Locate the cell with the specified text and output its [X, Y] center coordinate. 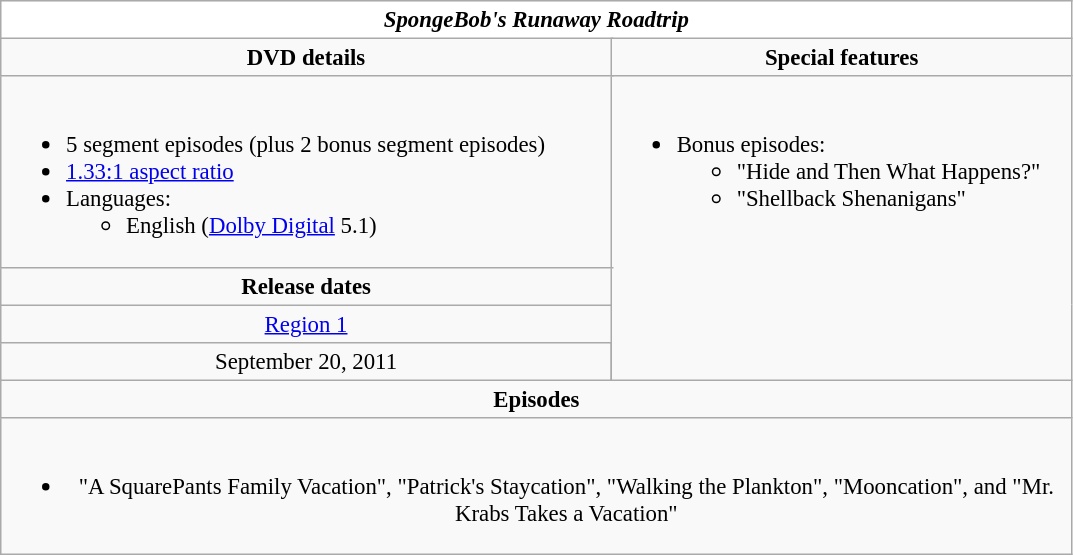
"A SquarePants Family Vacation", "Patrick's Staycation", "Walking the Plankton", "Mooncation", and "Mr. Krabs Takes a Vacation" [536, 486]
5 segment episodes (plus 2 bonus segment episodes)1.33:1 aspect ratioLanguages:English (Dolby Digital 5.1) [306, 172]
Episodes [536, 399]
SpongeBob's Runaway Roadtrip [536, 20]
Bonus episodes:"Hide and Then What Happens?""Shellback Shenanigans" [842, 228]
Special features [842, 58]
Region 1 [306, 324]
Release dates [306, 286]
DVD details [306, 58]
September 20, 2011 [306, 361]
